Extract the (x, y) coordinate from the center of the cell holding the provided text.  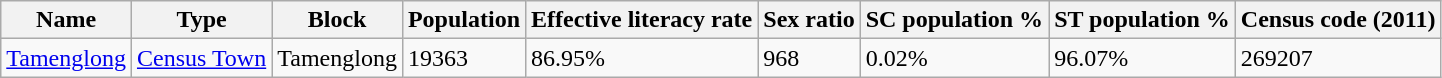
19363 (464, 58)
Census Town (201, 58)
Effective literacy rate (642, 20)
96.07% (1142, 58)
968 (809, 58)
Block (338, 20)
ST population % (1142, 20)
86.95% (642, 58)
0.02% (954, 58)
269207 (1338, 58)
Population (464, 20)
SC population % (954, 20)
Census code (2011) (1338, 20)
Name (66, 20)
Type (201, 20)
Sex ratio (809, 20)
